Pinpoint the cell where the given text exists, returning its [X, Y] midpoint coordinate. 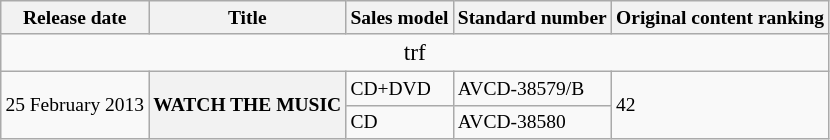
25 February 2013 [75, 106]
Sales model [400, 18]
Title [248, 18]
AVCD-38579/B [532, 88]
Release date [75, 18]
Original content ranking [720, 18]
42 [720, 106]
WATCH THE MUSIC [248, 106]
trf [415, 53]
CD+DVD [400, 88]
CD [400, 122]
AVCD-38580 [532, 122]
Standard number [532, 18]
